Provide the (X, Y) coordinate of the cell's center where the given text is located.  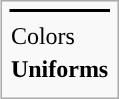
Uniforms (59, 69)
Colors (56, 36)
